Detect which cell encompasses the target text, then output its (X, Y) center coordinate. 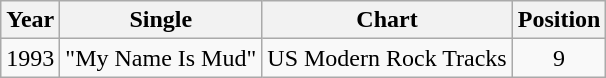
Single (161, 20)
Year (30, 20)
Chart (387, 20)
"My Name Is Mud" (161, 58)
Position (559, 20)
9 (559, 58)
1993 (30, 58)
US Modern Rock Tracks (387, 58)
